Output the (X, Y) coordinate of the center of the cell containing the given text.  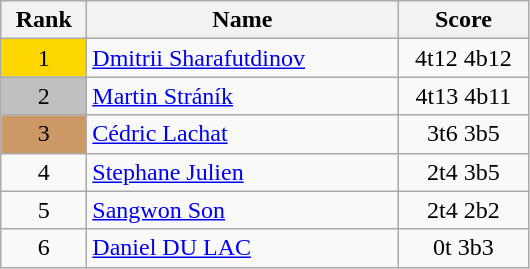
Daniel DU LAC (242, 248)
Stephane Julien (242, 172)
3t6 3b5 (464, 134)
Sangwon Son (242, 210)
2t4 2b2 (464, 210)
2t4 3b5 (464, 172)
3 (44, 134)
4 (44, 172)
5 (44, 210)
Cédric Lachat (242, 134)
6 (44, 248)
4t12 4b12 (464, 58)
Dmitrii Sharafutdinov (242, 58)
0t 3b3 (464, 248)
2 (44, 96)
Name (242, 20)
4t13 4b11 (464, 96)
Martin Stráník (242, 96)
Rank (44, 20)
Score (464, 20)
1 (44, 58)
